Capture the cell that displays the provided text and extract its (x, y) central coordinate. 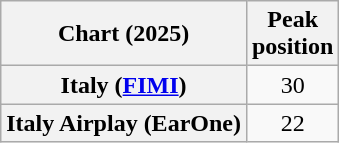
Italy (FIMI) (124, 85)
22 (292, 123)
Peakposition (292, 34)
Chart (2025) (124, 34)
Italy Airplay (EarOne) (124, 123)
30 (292, 85)
